Provide the [X, Y] coordinate of the cell's center where the given text is located.  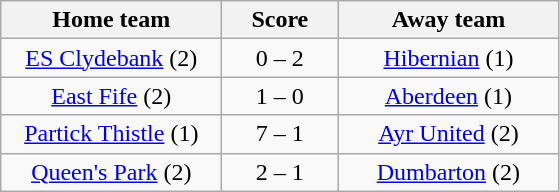
Score [280, 20]
Hibernian (1) [448, 58]
1 – 0 [280, 96]
7 – 1 [280, 134]
Aberdeen (1) [448, 96]
Ayr United (2) [448, 134]
Dumbarton (2) [448, 172]
Home team [112, 20]
Partick Thistle (1) [112, 134]
Queen's Park (2) [112, 172]
0 – 2 [280, 58]
East Fife (2) [112, 96]
Away team [448, 20]
2 – 1 [280, 172]
ES Clydebank (2) [112, 58]
